Pinpoint the cell where the given text exists, returning its [X, Y] midpoint coordinate. 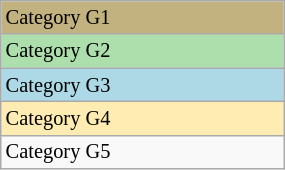
Category G2 [142, 51]
Category G4 [142, 118]
Category G1 [142, 17]
Category G5 [142, 152]
Category G3 [142, 85]
